Pinpoint the cell where the given text exists, returning its [X, Y] midpoint coordinate. 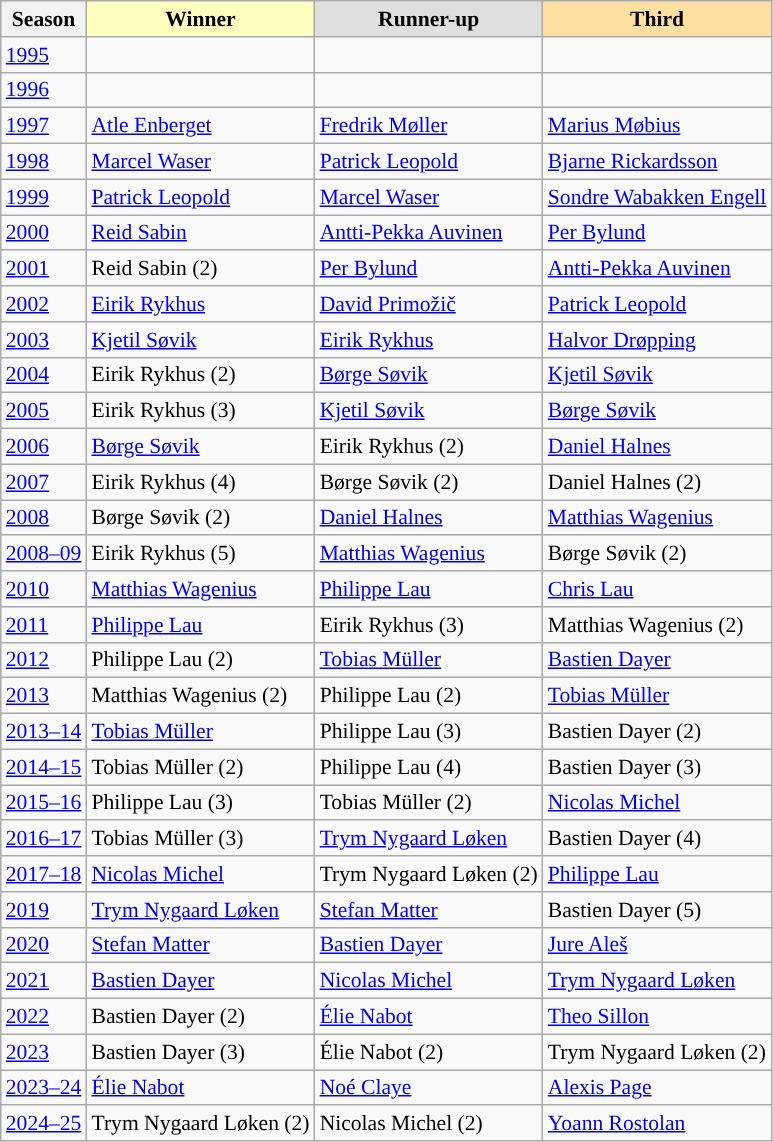
2012 [44, 660]
Chris Lau [658, 589]
2022 [44, 1017]
1997 [44, 126]
Eirik Rykhus (4) [200, 482]
1999 [44, 197]
Alexis Page [658, 1088]
Bastien Dayer (4) [658, 839]
2004 [44, 375]
Halvor Drøpping [658, 340]
Runner-up [429, 19]
2005 [44, 411]
2013–14 [44, 732]
Fredrik Møller [429, 126]
Nicolas Michel (2) [429, 1124]
2011 [44, 625]
2002 [44, 304]
Season [44, 19]
2016–17 [44, 839]
1995 [44, 55]
2014–15 [44, 767]
2000 [44, 233]
2008–09 [44, 554]
Sondre Wabakken Engell [658, 197]
2013 [44, 696]
Theo Sillon [658, 1017]
2010 [44, 589]
2008 [44, 518]
Eirik Rykhus (5) [200, 554]
Bastien Dayer (5) [658, 910]
1996 [44, 90]
2019 [44, 910]
2023–24 [44, 1088]
2006 [44, 447]
Marius Møbius [658, 126]
Atle Enberget [200, 126]
2001 [44, 269]
2017–18 [44, 874]
2007 [44, 482]
David Primožič [429, 304]
Élie Nabot (2) [429, 1052]
2024–25 [44, 1124]
Third [658, 19]
2020 [44, 945]
Bjarne Rickardsson [658, 162]
Daniel Halnes (2) [658, 482]
Noé Claye [429, 1088]
1998 [44, 162]
2015–16 [44, 803]
2023 [44, 1052]
Philippe Lau (4) [429, 767]
Yoann Rostolan [658, 1124]
2021 [44, 981]
Jure Aleš [658, 945]
Tobias Müller (3) [200, 839]
Winner [200, 19]
2003 [44, 340]
Reid Sabin (2) [200, 269]
Reid Sabin [200, 233]
